Provide the (X, Y) coordinate of the cell's center where the given text is located.  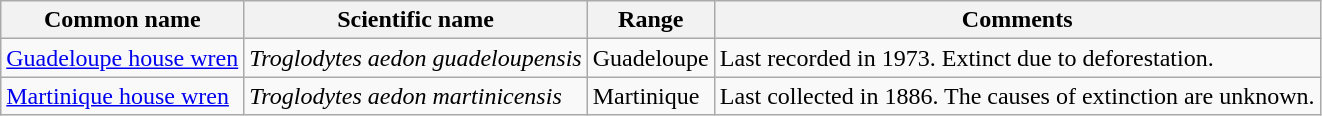
Common name (122, 20)
Troglodytes aedon martinicensis (416, 96)
Martinique house wren (122, 96)
Comments (1017, 20)
Scientific name (416, 20)
Troglodytes aedon guadeloupensis (416, 58)
Guadeloupe house wren (122, 58)
Range (650, 20)
Last collected in 1886. The causes of extinction are unknown. (1017, 96)
Guadeloupe (650, 58)
Last recorded in 1973. Extinct due to deforestation. (1017, 58)
Martinique (650, 96)
